Return [X, Y] of the center of cell containing provided text 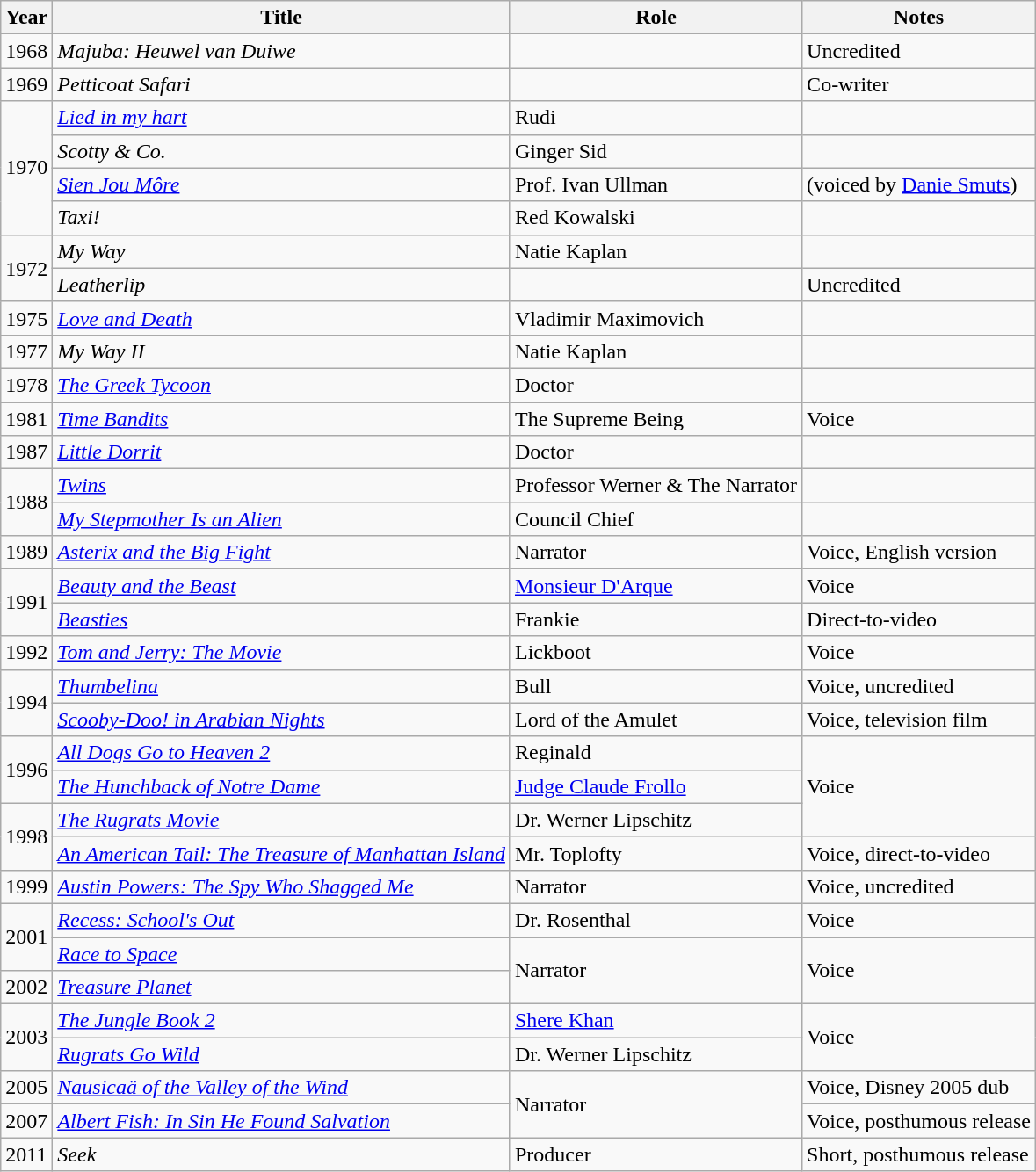
Lord of the Amulet [656, 720]
Producer [656, 1154]
Year [26, 18]
The Rugrats Movie [281, 820]
Treasure Planet [281, 988]
Judge Claude Frollo [656, 786]
Time Bandits [281, 419]
Prof. Ivan Ullman [656, 184]
Recess: School's Out [281, 920]
Council Chief [656, 519]
Thumbelina [281, 686]
1981 [26, 419]
Shere Khan [656, 1021]
Title [281, 18]
(voiced by Danie Smuts) [919, 184]
1989 [26, 553]
Voice, television film [919, 720]
1977 [26, 351]
Frankie [656, 619]
Co-writer [919, 84]
An American Tail: The Treasure of Manhattan Island [281, 853]
My Stepmother Is an Alien [281, 519]
Beauty and the Beast [281, 586]
Tom and Jerry: The Movie [281, 653]
Direct-to-video [919, 619]
Mr. Toplofty [656, 853]
Lied in my hart [281, 118]
1992 [26, 653]
1975 [26, 318]
Scotty & Co. [281, 151]
Little Dorrit [281, 452]
1968 [26, 51]
Ginger Sid [656, 151]
Voice, English version [919, 553]
The Greek Tycoon [281, 385]
1987 [26, 452]
2005 [26, 1088]
1969 [26, 84]
Bull [656, 686]
2002 [26, 988]
Professor Werner & The Narrator [656, 486]
Taxi! [281, 218]
1991 [26, 603]
Rudi [656, 118]
Vladimir Maximovich [656, 318]
Asterix and the Big Fight [281, 553]
2001 [26, 937]
My Way II [281, 351]
Love and Death [281, 318]
2011 [26, 1154]
Race to Space [281, 953]
Albert Fish: In Sin He Found Salvation [281, 1121]
1999 [26, 886]
Dr. Rosenthal [656, 920]
1970 [26, 168]
Voice, Disney 2005 dub [919, 1088]
Voice, posthumous release [919, 1121]
Lickboot [656, 653]
Reginald [656, 753]
Beasties [281, 619]
The Hunchback of Notre Dame [281, 786]
Majuba: Heuwel van Duiwe [281, 51]
The Jungle Book 2 [281, 1021]
Red Kowalski [656, 218]
Sien Jou Môre [281, 184]
Petticoat Safari [281, 84]
2003 [26, 1038]
Seek [281, 1154]
Rugrats Go Wild [281, 1054]
The Supreme Being [656, 419]
1972 [26, 268]
1994 [26, 703]
Scooby-Doo! in Arabian Nights [281, 720]
2007 [26, 1121]
1978 [26, 385]
1996 [26, 770]
Twins [281, 486]
Leatherlip [281, 285]
Short, posthumous release [919, 1154]
Role [656, 18]
Voice, direct-to-video [919, 853]
1998 [26, 836]
Nausicaä of the Valley of the Wind [281, 1088]
1988 [26, 503]
Austin Powers: The Spy Who Shagged Me [281, 886]
All Dogs Go to Heaven 2 [281, 753]
Notes [919, 18]
Monsieur D'Arque [656, 586]
My Way [281, 251]
